Locate the cell with the specified text and output its (X, Y) center coordinate. 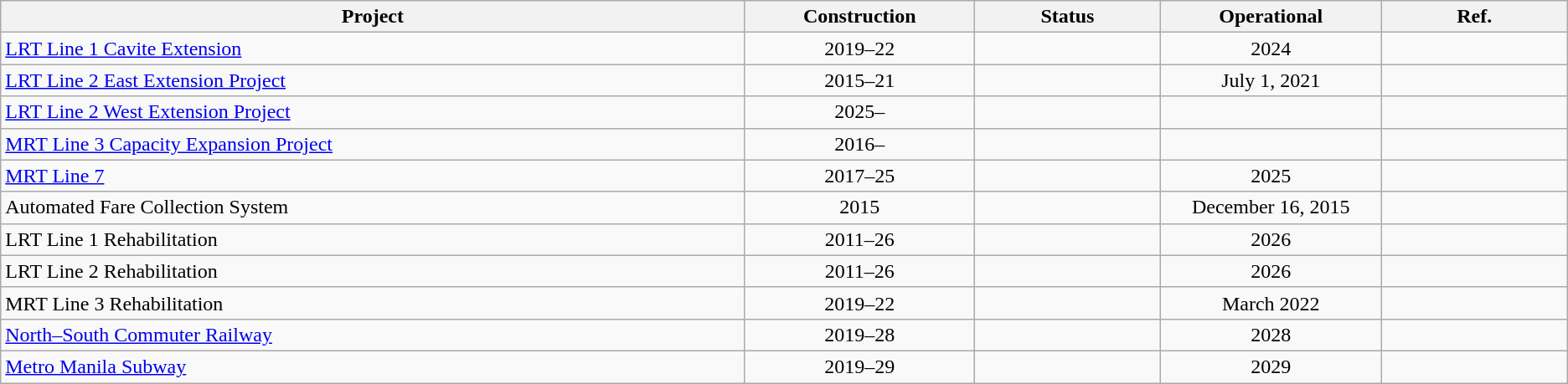
March 2022 (1271, 303)
Construction (859, 17)
Operational (1271, 17)
2029 (1271, 366)
MRT Line 3 Capacity Expansion Project (373, 144)
2024 (1271, 49)
2015–21 (859, 80)
Status (1067, 17)
2019–29 (859, 366)
July 1, 2021 (1271, 80)
December 16, 2015 (1271, 207)
LRT Line 2 East Extension Project (373, 80)
2015 (859, 207)
Project (373, 17)
2017–25 (859, 176)
2025 (1271, 176)
2016– (859, 144)
Automated Fare Collection System (373, 207)
LRT Line 2 West Extension Project (373, 112)
Ref. (1474, 17)
2025– (859, 112)
LRT Line 1 Rehabilitation (373, 239)
LRT Line 2 Rehabilitation (373, 271)
North–South Commuter Railway (373, 335)
Metro Manila Subway (373, 366)
MRT Line 3 Rehabilitation (373, 303)
2028 (1271, 335)
MRT Line 7 (373, 176)
2019–28 (859, 335)
LRT Line 1 Cavite Extension (373, 49)
